Output the [X, Y] coordinate of the center of the cell containing the given text.  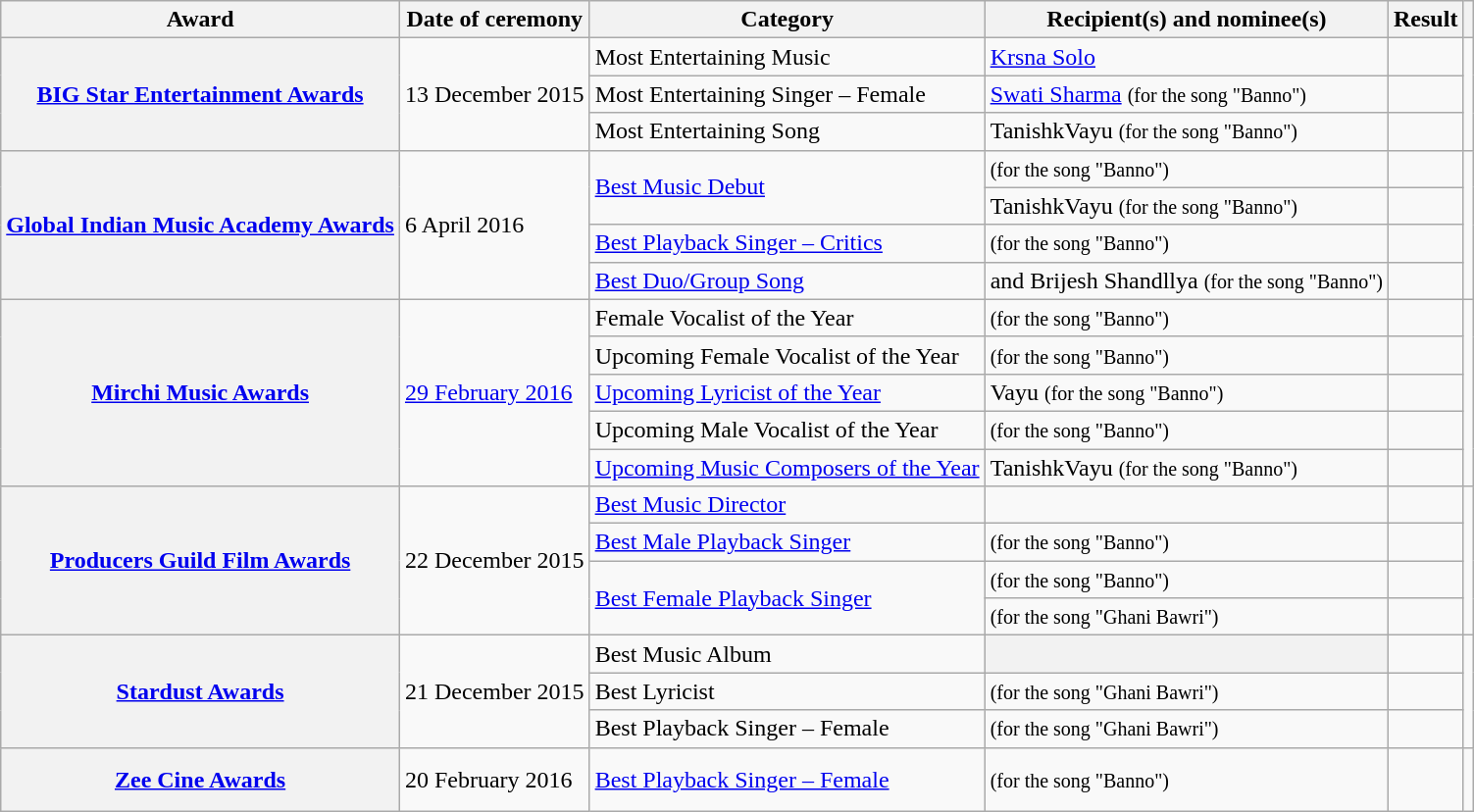
Best Duo/Group Song [787, 280]
Recipient(s) and nominee(s) [1187, 20]
Best Playback Singer – Critics [787, 243]
Award [200, 20]
13 December 2015 [494, 94]
Female Vocalist of the Year [787, 318]
Upcoming Music Composers of the Year [787, 468]
Upcoming Female Vocalist of the Year [787, 355]
Most Entertaining Music [787, 57]
and Brijesh Shandllya (for the song "Banno") [1187, 280]
Mirchi Music Awards [200, 392]
Krsna Solo [1187, 57]
Global Indian Music Academy Awards [200, 225]
Best Female Playback Singer [787, 598]
Result [1426, 20]
Best Male Playback Singer [787, 542]
Date of ceremony [494, 20]
Best Music Debut [787, 187]
22 December 2015 [494, 561]
Most Entertaining Song [787, 131]
Upcoming Lyricist of the Year [787, 392]
BIG Star Entertainment Awards [200, 94]
Swati Sharma (for the song "Banno") [1187, 94]
21 December 2015 [494, 691]
Upcoming Male Vocalist of the Year [787, 430]
Best Music Album [787, 654]
20 February 2016 [494, 779]
29 February 2016 [494, 392]
Category [787, 20]
Producers Guild Film Awards [200, 561]
Most Entertaining Singer – Female [787, 94]
Vayu (for the song "Banno") [1187, 392]
Best Music Director [787, 505]
Zee Cine Awards [200, 779]
6 April 2016 [494, 225]
Best Lyricist [787, 691]
Stardust Awards [200, 691]
